Return (x, y) of the center of cell containing provided text 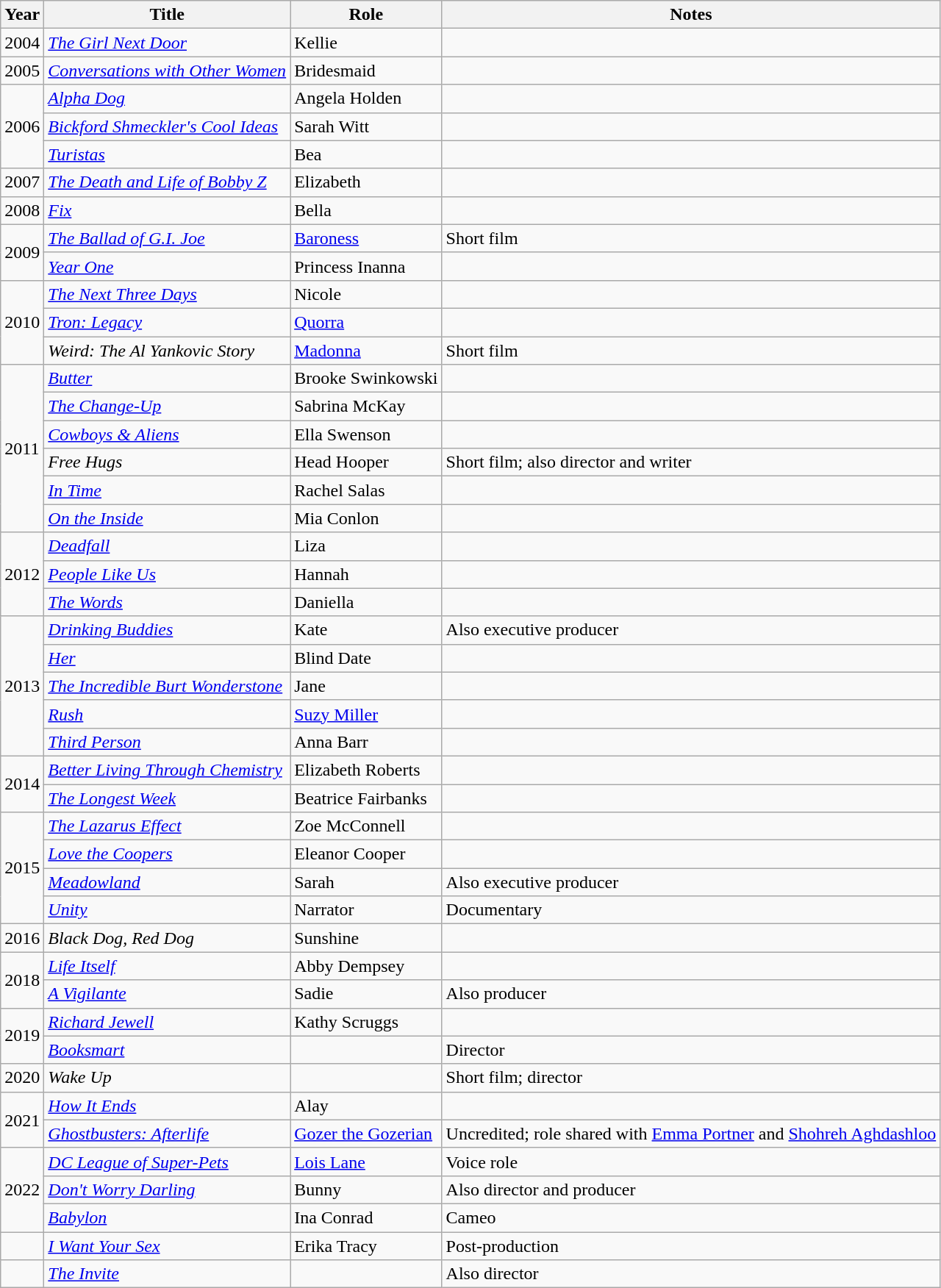
2008 (22, 210)
Year One (168, 266)
On the Inside (168, 518)
Liza (366, 546)
Booksmart (168, 1050)
I Want Your Sex (168, 1246)
Daniella (366, 602)
Bickford Shmeckler's Cool Ideas (168, 126)
2016 (22, 938)
Gozer the Gozerian (366, 1134)
2014 (22, 784)
Bella (366, 210)
Free Hugs (168, 462)
2013 (22, 686)
Bunny (366, 1189)
Drinking Buddies (168, 630)
Notes (691, 15)
The Longest Week (168, 798)
Hannah (366, 574)
2006 (22, 126)
Ina Conrad (366, 1217)
Ella Swenson (366, 434)
The Incredible Burt Wonderstone (168, 686)
Sabrina McKay (366, 407)
Baroness (366, 238)
DC League of Super-Pets (168, 1162)
Love the Coopers (168, 854)
2009 (22, 252)
Also director and producer (691, 1189)
2012 (22, 574)
2015 (22, 868)
Role (366, 15)
Voice role (691, 1162)
Kate (366, 630)
In Time (168, 490)
Suzy Miller (366, 714)
Sarah (366, 882)
Ghostbusters: Afterlife (168, 1134)
Alpha Dog (168, 99)
Zoe McConnell (366, 826)
Kathy Scruggs (366, 1022)
Princess Inanna (366, 266)
Abby Dempsey (366, 966)
The Ballad of G.I. Joe (168, 238)
Narrator (366, 910)
Butter (168, 379)
Rachel Salas (366, 490)
Cowboys & Aliens (168, 434)
Also director (691, 1274)
The Death and Life of Bobby Z (168, 182)
Post-production (691, 1246)
Kellie (366, 43)
Black Dog, Red Dog (168, 938)
The Invite (168, 1274)
Brooke Swinkowski (366, 379)
Tron: Legacy (168, 322)
2018 (22, 980)
Weird: The Al Yankovic Story (168, 351)
Eleanor Cooper (366, 854)
Elizabeth Roberts (366, 770)
Madonna (366, 351)
Lois Lane (366, 1162)
Head Hooper (366, 462)
Life Itself (168, 966)
Short film; director (691, 1078)
Richard Jewell (168, 1022)
Third Person (168, 742)
Better Living Through Chemistry (168, 770)
Beatrice Fairbanks (366, 798)
2007 (22, 182)
Blind Date (366, 658)
The Girl Next Door (168, 43)
Her (168, 658)
Rush (168, 714)
2010 (22, 322)
The Lazarus Effect (168, 826)
The Words (168, 602)
2011 (22, 448)
Uncredited; role shared with Emma Portner and Shohreh Aghdashloo (691, 1134)
Erika Tracy (366, 1246)
Sarah Witt (366, 126)
How It Ends (168, 1106)
Elizabeth (366, 182)
Unity (168, 910)
2019 (22, 1036)
Mia Conlon (366, 518)
Wake Up (168, 1078)
2004 (22, 43)
Short film; also director and writer (691, 462)
Turistas (168, 154)
2022 (22, 1189)
Director (691, 1050)
Documentary (691, 910)
2021 (22, 1120)
Fix (168, 210)
Meadowland (168, 882)
Babylon (168, 1217)
Angela Holden (366, 99)
Deadfall (168, 546)
Jane (366, 686)
Anna Barr (366, 742)
Alay (366, 1106)
Don't Worry Darling (168, 1189)
Nicole (366, 294)
Sunshine (366, 938)
The Next Three Days (168, 294)
Quorra (366, 322)
2005 (22, 71)
People Like Us (168, 574)
2020 (22, 1078)
Year (22, 15)
Title (168, 15)
Sadie (366, 994)
Bridesmaid (366, 71)
The Change-Up (168, 407)
Conversations with Other Women (168, 71)
Cameo (691, 1217)
Bea (366, 154)
Also producer (691, 994)
A Vigilante (168, 994)
